Scan for the cell matching the given text and deliver its [x, y] coordinate at center. 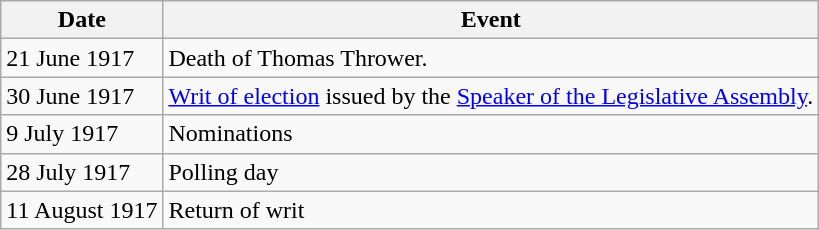
Return of writ [491, 210]
Date [82, 20]
Writ of election issued by the Speaker of the Legislative Assembly. [491, 96]
21 June 1917 [82, 58]
9 July 1917 [82, 134]
Death of Thomas Thrower. [491, 58]
Event [491, 20]
30 June 1917 [82, 96]
11 August 1917 [82, 210]
28 July 1917 [82, 172]
Polling day [491, 172]
Nominations [491, 134]
